Scan for the cell matching the given text and deliver its (x, y) coordinate at center. 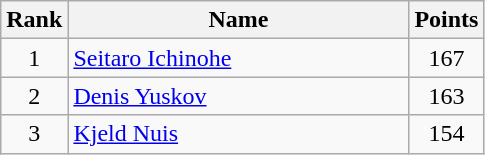
163 (446, 96)
154 (446, 134)
167 (446, 58)
1 (34, 58)
3 (34, 134)
Kjeld Nuis (238, 134)
2 (34, 96)
Denis Yuskov (238, 96)
Points (446, 20)
Rank (34, 20)
Seitaro Ichinohe (238, 58)
Name (238, 20)
